Search for the cell housing the specified text and yield its [x, y] center coordinate. 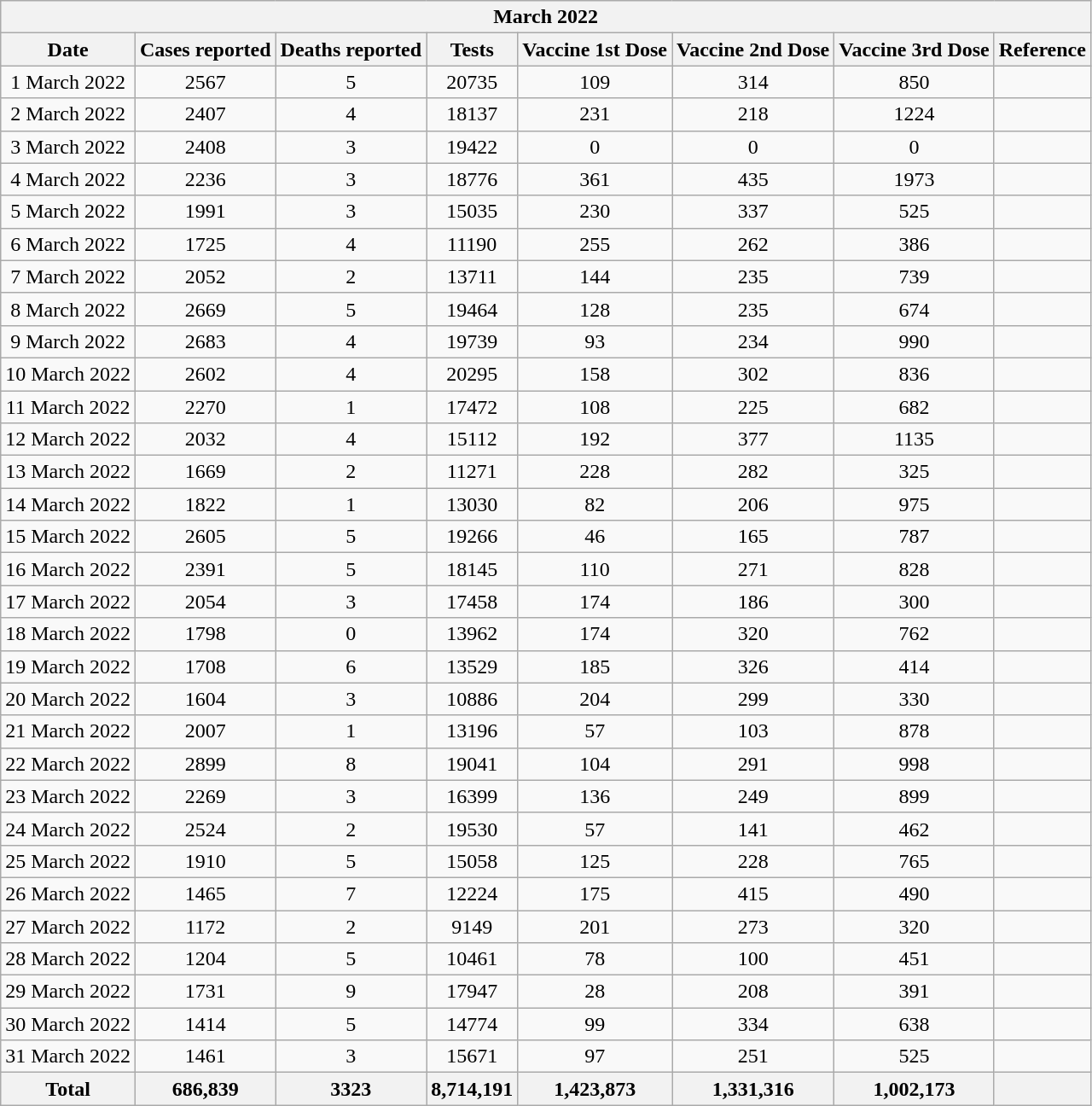
15 March 2022 [68, 537]
337 [753, 212]
1991 [205, 212]
186 [753, 602]
Deaths reported [351, 49]
29 March 2022 [68, 992]
330 [915, 699]
82 [595, 504]
1731 [205, 992]
765 [915, 861]
15058 [473, 861]
1725 [205, 244]
5 March 2022 [68, 212]
17947 [473, 992]
291 [753, 764]
6 March 2022 [68, 244]
12 March 2022 [68, 439]
415 [753, 894]
9 [351, 992]
97 [595, 1057]
15671 [473, 1057]
2032 [205, 439]
13711 [473, 276]
208 [753, 992]
17 March 2022 [68, 602]
12224 [473, 894]
125 [595, 861]
273 [753, 926]
19530 [473, 829]
1135 [915, 439]
21 March 2022 [68, 731]
386 [915, 244]
302 [753, 374]
2007 [205, 731]
9149 [473, 926]
16 March 2022 [68, 569]
7 March 2022 [68, 276]
Vaccine 2nd Dose [753, 49]
878 [915, 731]
251 [753, 1057]
14 March 2022 [68, 504]
8,714,191 [473, 1089]
27 March 2022 [68, 926]
762 [915, 634]
158 [595, 374]
17472 [473, 407]
462 [915, 829]
9 March 2022 [68, 341]
March 2022 [546, 17]
1465 [205, 894]
19041 [473, 764]
2270 [205, 407]
128 [595, 309]
8 March 2022 [68, 309]
225 [753, 407]
110 [595, 569]
165 [753, 537]
13 March 2022 [68, 472]
22 March 2022 [68, 764]
46 [595, 537]
103 [753, 731]
19 March 2022 [68, 667]
8 [351, 764]
16399 [473, 796]
108 [595, 407]
4 March 2022 [68, 179]
11271 [473, 472]
262 [753, 244]
20 March 2022 [68, 699]
15035 [473, 212]
682 [915, 407]
19464 [473, 309]
282 [753, 472]
1 March 2022 [68, 82]
2524 [205, 829]
314 [753, 82]
300 [915, 602]
20295 [473, 374]
26 March 2022 [68, 894]
18137 [473, 114]
25 March 2022 [68, 861]
18 March 2022 [68, 634]
1204 [205, 959]
2602 [205, 374]
2407 [205, 114]
1414 [205, 1024]
739 [915, 276]
899 [915, 796]
451 [915, 959]
836 [915, 374]
234 [753, 341]
249 [753, 796]
1,331,316 [753, 1089]
204 [595, 699]
31 March 2022 [68, 1057]
175 [595, 894]
1708 [205, 667]
19422 [473, 147]
361 [595, 179]
1172 [205, 926]
2 March 2022 [68, 114]
13962 [473, 634]
1669 [205, 472]
11 March 2022 [68, 407]
13030 [473, 504]
674 [915, 309]
201 [595, 926]
192 [595, 439]
Reference [1043, 49]
2899 [205, 764]
1224 [915, 114]
686,839 [205, 1089]
299 [753, 699]
13196 [473, 731]
326 [753, 667]
255 [595, 244]
1,423,873 [595, 1089]
1798 [205, 634]
100 [753, 959]
6 [351, 667]
78 [595, 959]
141 [753, 829]
2669 [205, 309]
Vaccine 3rd Dose [915, 49]
24 March 2022 [68, 829]
10886 [473, 699]
2269 [205, 796]
18145 [473, 569]
638 [915, 1024]
490 [915, 894]
1,002,173 [915, 1089]
990 [915, 341]
Tests [473, 49]
11190 [473, 244]
Total [68, 1089]
14774 [473, 1024]
3 March 2022 [68, 147]
2408 [205, 147]
334 [753, 1024]
19266 [473, 537]
1461 [205, 1057]
414 [915, 667]
975 [915, 504]
136 [595, 796]
850 [915, 82]
1822 [205, 504]
19739 [473, 341]
998 [915, 764]
30 March 2022 [68, 1024]
15112 [473, 439]
230 [595, 212]
Cases reported [205, 49]
185 [595, 667]
104 [595, 764]
271 [753, 569]
435 [753, 179]
2567 [205, 82]
2683 [205, 341]
Vaccine 1st Dose [595, 49]
28 [595, 992]
10461 [473, 959]
377 [753, 439]
1604 [205, 699]
144 [595, 276]
2391 [205, 569]
828 [915, 569]
17458 [473, 602]
391 [915, 992]
2054 [205, 602]
20735 [473, 82]
99 [595, 1024]
10 March 2022 [68, 374]
13529 [473, 667]
18776 [473, 179]
325 [915, 472]
3323 [351, 1089]
787 [915, 537]
206 [753, 504]
2605 [205, 537]
231 [595, 114]
23 March 2022 [68, 796]
28 March 2022 [68, 959]
93 [595, 341]
1910 [205, 861]
1973 [915, 179]
Date [68, 49]
7 [351, 894]
109 [595, 82]
218 [753, 114]
2052 [205, 276]
2236 [205, 179]
